From the cell containing the given text, extract its center point as (X, Y) coordinate. 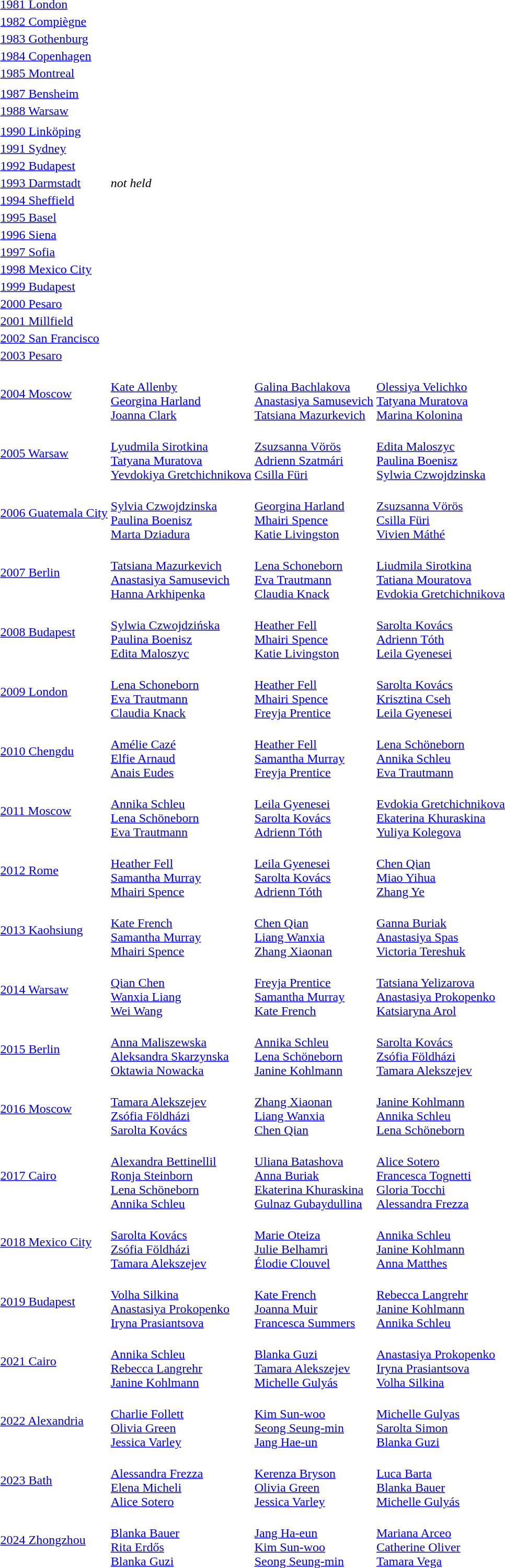
Lyudmila Sirotkina Tatyana Muratova Yevdokiya Gretchichnikova (181, 454)
Annika SchleuLena SchönebornJanine Kohlmann (314, 1050)
Sylvia Czwojdzinska Paulina Boenisz Marta Dziadura (181, 513)
Zhang XiaonanLiang WanxiaChen Qian (314, 1109)
Kate FrenchJoanna Muir Francesca Summers (314, 1301)
Tamara AlekszejevZsófia FöldháziSarolta Kovács (181, 1109)
Kate FrenchSamantha MurrayMhairi Spence (181, 930)
Volha SilkinaAnastasiya Prokopenko Iryna Prasiantsova (181, 1301)
Amélie Cazé Elfie Arnaud Anais Eudes (181, 752)
Anna MaliszewskaAleksandra SkarzynskaOktawia Nowacka (181, 1050)
Chen QianLiang WanxiaZhang Xiaonan (314, 930)
Alessandra FrezzaElena MicheliAlice Sotero (181, 1480)
Blanka GuziTamara AlekszejevMichelle Gulyás (314, 1361)
Kim Sun-wooSeong Seung-minJang Hae-un (314, 1421)
Annika SchleuRebecca LangrehrJanine Kohlmann (181, 1361)
not held (181, 183)
Heather Fell Samantha Murray Freyja Prentice (314, 752)
Alexandra BettinellilRonja SteinbornLena SchönebornAnnika Schleu (181, 1175)
Marie OteizaJulie Belhamri Élodie Clouvel (314, 1242)
Qian ChenWanxia LiangWei Wang (181, 990)
Uliana BatashovaAnna BuriakEkaterina KhuraskinaGulnaz Gubaydullina (314, 1175)
Heather Fell Mhairi Spence Katie Livingston (314, 632)
Kate Allenby Georgina Harland Joanna Clark (181, 394)
Annika SchleuLena SchönebornEva Trautmann (181, 811)
Georgina Harland Mhairi Spence Katie Livingston (314, 513)
Sarolta KovácsZsófia Földházi Tamara Alekszejev (181, 1242)
Galina Bachlakova Anastasiya Samusevich Tatsiana Mazurkevich (314, 394)
Heather Fell Mhairi Spence Freyja Prentice (314, 692)
Charlie FollettOlivia GreenJessica Varley (181, 1421)
Freyja PrenticeSamantha MurrayKate French (314, 990)
Tatsiana Mazurkevich Anastasiya Samusevich Hanna Arkhipenka (181, 573)
Heather FellSamantha MurrayMhairi Spence (181, 871)
Zsuzsanna Vörös Adrienn Szatmári Csilla Füri (314, 454)
Kerenza BrysonOlivia GreenJessica Varley (314, 1480)
Sylwia Czwojdzińska Paulina Boenisz Edita Maloszyc (181, 632)
